For the text-containing cell, return its midpoint in [X, Y] coordinate format. 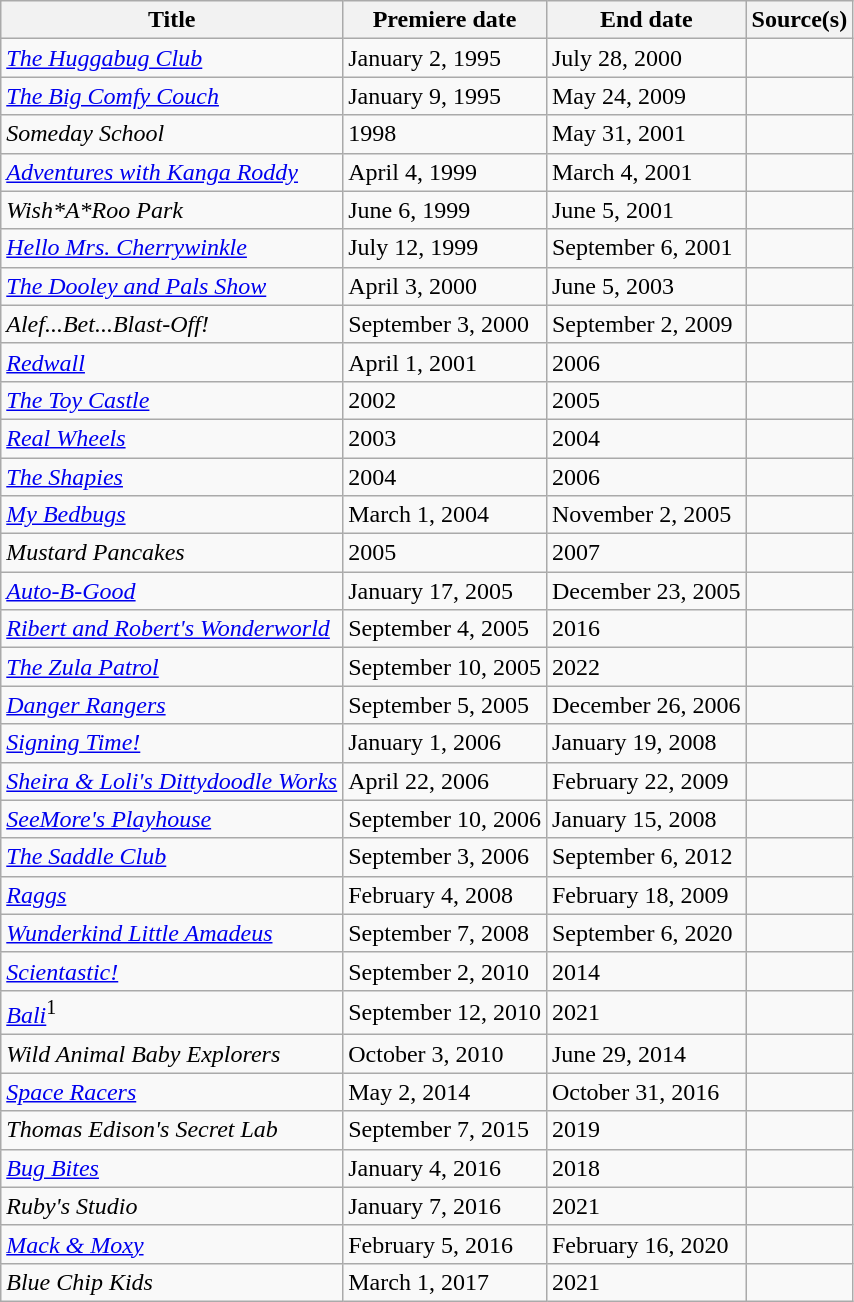
Scientastic! [172, 971]
February 16, 2020 [646, 1244]
The Toy Castle [172, 400]
September 2, 2010 [445, 971]
Space Racers [172, 1092]
December 23, 2005 [646, 591]
September 6, 2020 [646, 933]
The Big Comfy Couch [172, 96]
January 9, 1995 [445, 96]
Real Wheels [172, 438]
Ruby's Studio [172, 1206]
My Bedbugs [172, 515]
Redwall [172, 362]
September 6, 2012 [646, 857]
Thomas Edison's Secret Lab [172, 1130]
Signing Time! [172, 743]
Alef...Bet...Blast-Off! [172, 324]
December 26, 2006 [646, 705]
July 28, 2000 [646, 58]
September 3, 2000 [445, 324]
2014 [646, 971]
April 4, 1999 [445, 172]
October 31, 2016 [646, 1092]
Adventures with Kanga Roddy [172, 172]
The Dooley and Pals Show [172, 286]
SeeMore's Playhouse [172, 819]
Wunderkind Little Amadeus [172, 933]
March 4, 2001 [646, 172]
2022 [646, 667]
March 1, 2004 [445, 515]
Wild Animal Baby Explorers [172, 1054]
The Shapies [172, 477]
April 22, 2006 [445, 781]
June 5, 2001 [646, 210]
July 12, 1999 [445, 248]
January 19, 2008 [646, 743]
September 2, 2009 [646, 324]
Blue Chip Kids [172, 1282]
September 7, 2015 [445, 1130]
The Huggabug Club [172, 58]
End date [646, 20]
Mustard Pancakes [172, 553]
The Zula Patrol [172, 667]
2016 [646, 629]
1998 [445, 134]
September 3, 2006 [445, 857]
October 3, 2010 [445, 1054]
March 1, 2017 [445, 1282]
January 4, 2016 [445, 1168]
September 12, 2010 [445, 1012]
May 31, 2001 [646, 134]
September 7, 2008 [445, 933]
September 10, 2005 [445, 667]
Sheira & Loli's Dittydoodle Works [172, 781]
Bali1 [172, 1012]
April 3, 2000 [445, 286]
November 2, 2005 [646, 515]
May 2, 2014 [445, 1092]
September 5, 2005 [445, 705]
January 15, 2008 [646, 819]
Ribert and Robert's Wonderworld [172, 629]
Someday School [172, 134]
Mack & Moxy [172, 1244]
June 6, 1999 [445, 210]
February 4, 2008 [445, 895]
Premiere date [445, 20]
February 5, 2016 [445, 1244]
January 2, 1995 [445, 58]
2019 [646, 1130]
Raggs [172, 895]
2003 [445, 438]
Wish*A*Roo Park [172, 210]
Auto-B-Good [172, 591]
Title [172, 20]
Danger Rangers [172, 705]
September 10, 2006 [445, 819]
The Saddle Club [172, 857]
January 17, 2005 [445, 591]
September 4, 2005 [445, 629]
Hello Mrs. Cherrywinkle [172, 248]
June 5, 2003 [646, 286]
September 6, 2001 [646, 248]
February 18, 2009 [646, 895]
2002 [445, 400]
2018 [646, 1168]
January 1, 2006 [445, 743]
Bug Bites [172, 1168]
Source(s) [800, 20]
May 24, 2009 [646, 96]
January 7, 2016 [445, 1206]
June 29, 2014 [646, 1054]
April 1, 2001 [445, 362]
February 22, 2009 [646, 781]
2007 [646, 553]
